Find where the given text appears and provide that cell's center as [X, Y] coordinate. 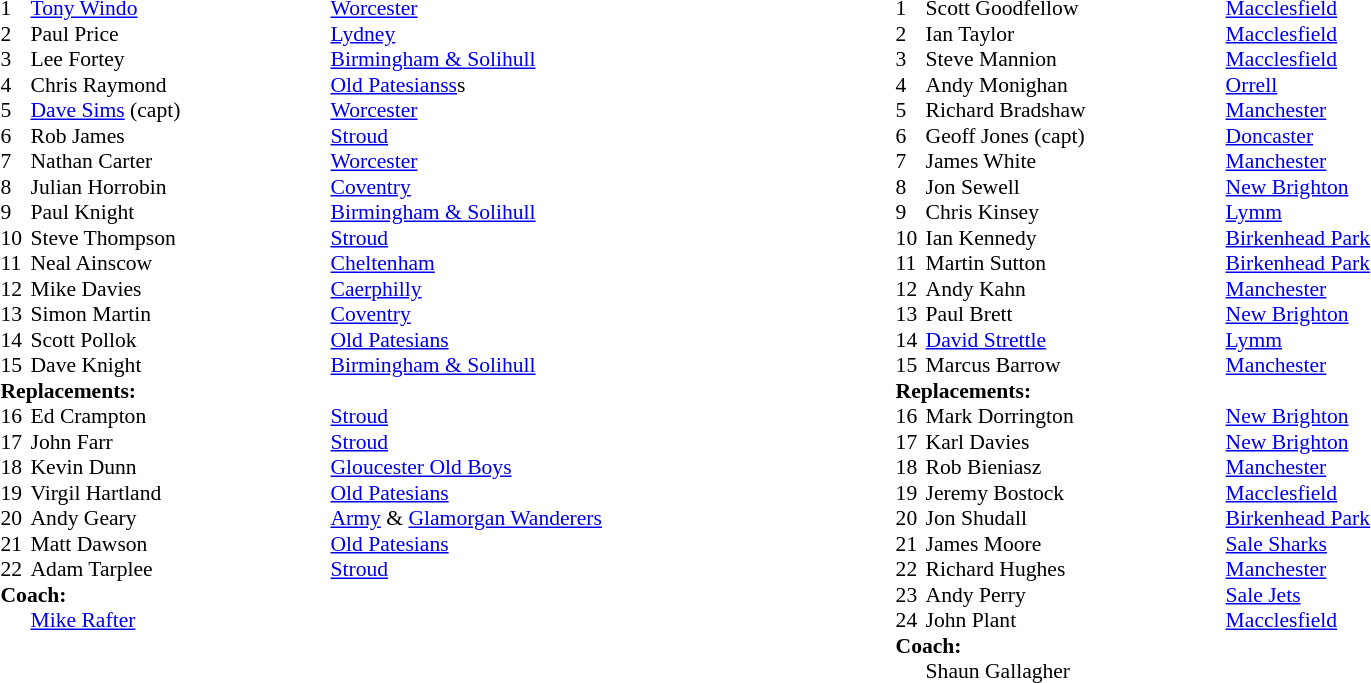
Ed Crampton [180, 417]
Jon Sewell [1076, 187]
Neal Ainscow [180, 263]
Lee Fortey [180, 59]
Old Patesiansss [466, 85]
Ian Kennedy [1076, 238]
Lydney [466, 34]
Caerphilly [466, 289]
John Plant [1076, 621]
Chris Raymond [180, 85]
Ian Taylor [1076, 34]
Scott Pollok [180, 340]
Sale Jets [1298, 595]
Adam Tarplee [180, 569]
Andy Geary [180, 519]
Paul Brett [1076, 315]
Orrell [1298, 85]
John Farr [180, 442]
Doncaster [1298, 136]
James White [1076, 161]
Nathan Carter [180, 161]
Dave Sims (capt) [180, 111]
Andy Monighan [1076, 85]
Matt Dawson [180, 544]
Andy Perry [1076, 595]
Paul Price [180, 34]
Paul Knight [180, 213]
Richard Bradshaw [1076, 111]
Richard Hughes [1076, 569]
Andy Kahn [1076, 289]
James Moore [1076, 544]
Dave Knight [180, 365]
Army & Glamorgan Wanderers [466, 519]
Geoff Jones (capt) [1076, 136]
Gloucester Old Boys [466, 467]
Virgil Hartland [180, 493]
Steve Thompson [180, 238]
Rob James [180, 136]
Jon Shudall [1076, 519]
Julian Horrobin [180, 187]
Chris Kinsey [1076, 213]
Cheltenham [466, 263]
Marcus Barrow [1076, 365]
Mike Davies [180, 289]
Steve Mannion [1076, 59]
Jeremy Bostock [1076, 493]
David Strettle [1076, 340]
Sale Sharks [1298, 544]
Rob Bieniasz [1076, 467]
Martin Sutton [1076, 263]
Karl Davies [1076, 442]
Kevin Dunn [180, 467]
Mark Dorrington [1076, 417]
Mike Rafter [180, 621]
23 [911, 595]
24 [911, 621]
Simon Martin [180, 315]
